Return the (X, Y) coordinate for the center point of the cell that contains the specified text.  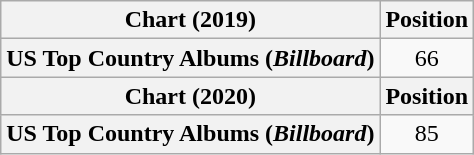
85 (427, 134)
Chart (2020) (190, 96)
Chart (2019) (190, 20)
66 (427, 58)
